Extract the [X, Y] coordinate from the center of the cell holding the provided text.  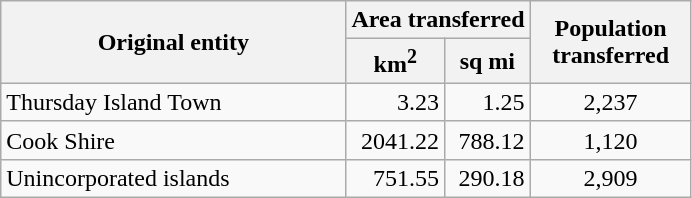
sq mi [488, 62]
1,120 [610, 140]
3.23 [396, 102]
2,237 [610, 102]
2041.22 [396, 140]
km2 [396, 62]
Thursday Island Town [174, 102]
1.25 [488, 102]
2,909 [610, 178]
Original entity [174, 42]
751.55 [396, 178]
Populationtransferred [610, 42]
Area transferred [438, 20]
Cook Shire [174, 140]
788.12 [488, 140]
Unincorporated islands [174, 178]
290.18 [488, 178]
